From the cell containing the given text, extract its center point as (X, Y) coordinate. 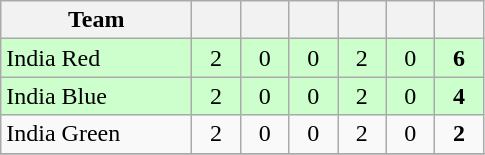
India Red (96, 58)
Team (96, 20)
6 (460, 58)
India Blue (96, 96)
4 (460, 96)
India Green (96, 134)
